Extract the [X, Y] coordinate from the center of the cell holding the provided text.  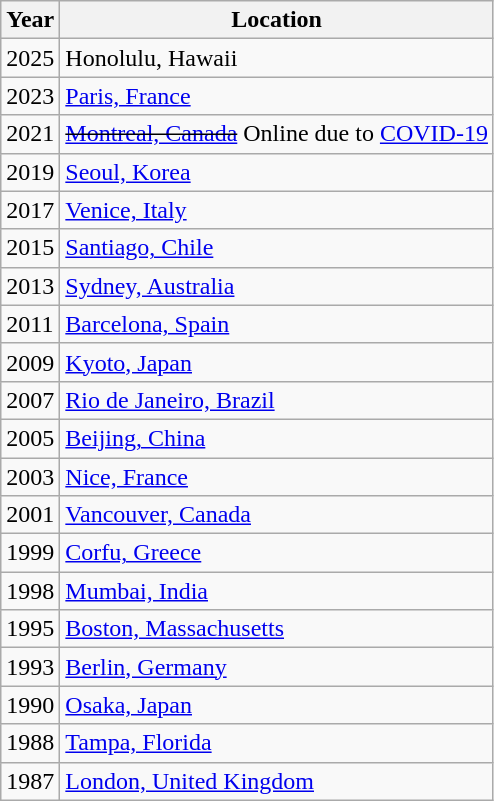
London, United Kingdom [277, 781]
Rio de Janeiro, Brazil [277, 400]
Vancouver, Canada [277, 515]
2013 [30, 286]
Santiago, Chile [277, 248]
Corfu, Greece [277, 553]
2009 [30, 362]
2021 [30, 134]
2023 [30, 96]
Sydney, Australia [277, 286]
Montreal, Canada Online due to COVID-19 [277, 134]
2001 [30, 515]
1990 [30, 705]
1993 [30, 667]
Barcelona, Spain [277, 324]
1987 [30, 781]
2005 [30, 438]
2017 [30, 210]
1995 [30, 629]
Seoul, Korea [277, 172]
Nice, France [277, 477]
2003 [30, 477]
Osaka, Japan [277, 705]
Mumbai, India [277, 591]
2019 [30, 172]
Tampa, Florida [277, 743]
Venice, Italy [277, 210]
Beijing, China [277, 438]
Kyoto, Japan [277, 362]
2015 [30, 248]
2025 [30, 58]
1988 [30, 743]
1998 [30, 591]
Paris, France [277, 96]
Honolulu, Hawaii [277, 58]
2007 [30, 400]
Location [277, 20]
Berlin, Germany [277, 667]
Boston, Massachusetts [277, 629]
Year [30, 20]
2011 [30, 324]
1999 [30, 553]
